Find where the given text appears and provide that cell's center as (x, y) coordinate. 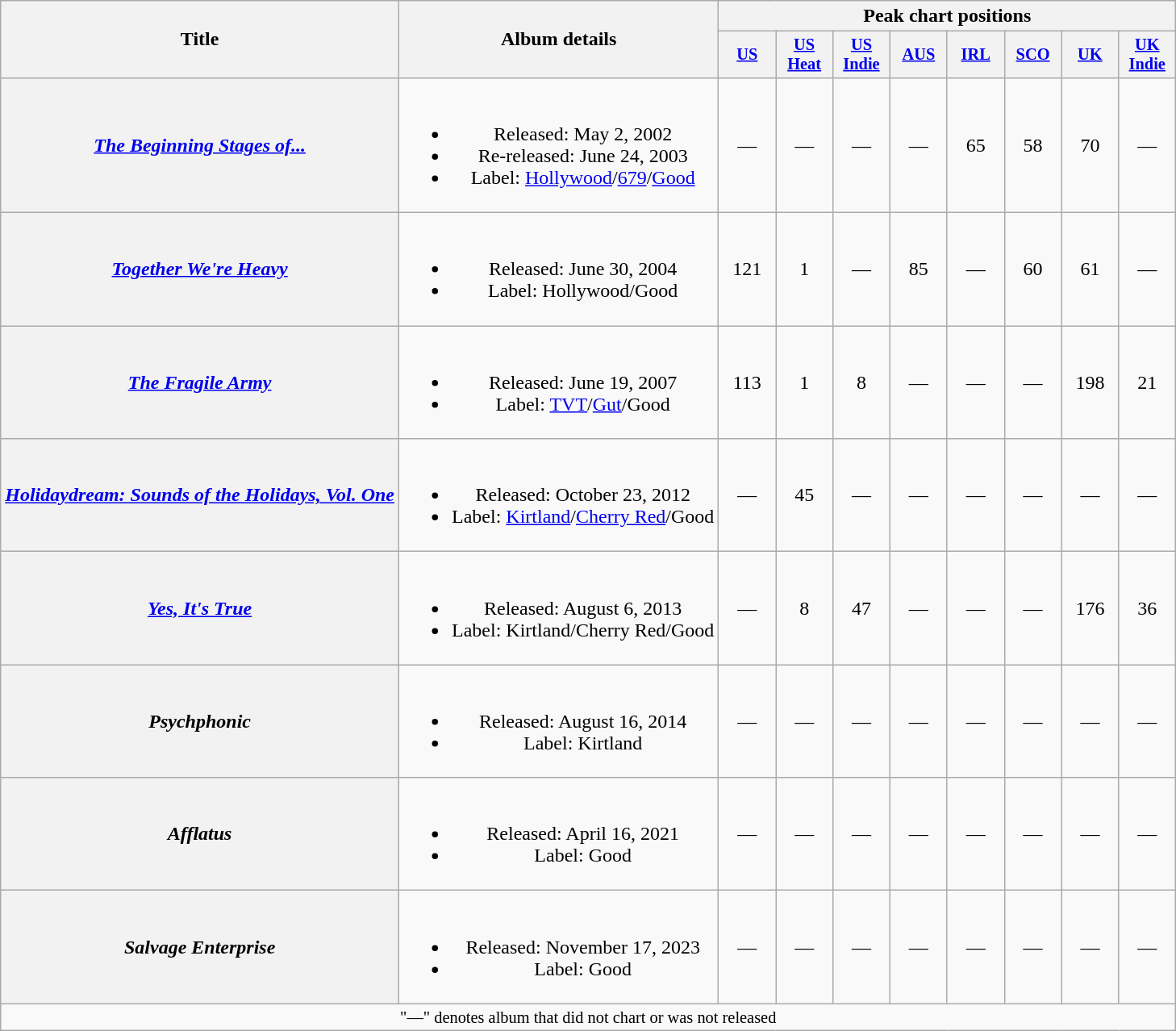
45 (805, 495)
121 (747, 269)
UK (1091, 55)
60 (1032, 269)
Together We're Heavy (200, 269)
Holidaydream: Sounds of the Holidays, Vol. One (200, 495)
Released: April 16, 2021Label: Good (559, 834)
The Fragile Army (200, 382)
Album details (559, 40)
SCO (1032, 55)
Released: November 17, 2023Label: Good (559, 947)
Released: June 19, 2007Label: TVT/Gut/Good (559, 382)
US (747, 55)
Title (200, 40)
Yes, It's True (200, 608)
70 (1091, 145)
Afflatus (200, 834)
21 (1147, 382)
Salvage Enterprise (200, 947)
65 (976, 145)
US Indie (861, 55)
IRL (976, 55)
"—" denotes album that did not chart or was not released (589, 1017)
85 (918, 269)
Released: August 6, 2013Label: Kirtland/Cherry Red/Good (559, 608)
Released: October 23, 2012Label: Kirtland/Cherry Red/Good (559, 495)
Released: August 16, 2014Label: Kirtland (559, 721)
58 (1032, 145)
Released: May 2, 2002Re-released: June 24, 2003Label: Hollywood/679/Good (559, 145)
47 (861, 608)
US Heat (805, 55)
AUS (918, 55)
198 (1091, 382)
176 (1091, 608)
Released: June 30, 2004Label: Hollywood/Good (559, 269)
The Beginning Stages of... (200, 145)
36 (1147, 608)
Psychphonic (200, 721)
61 (1091, 269)
UKIndie (1147, 55)
Peak chart positions (947, 16)
113 (747, 382)
